Provide the (X, Y) coordinate of the cell's center where the given text is located.  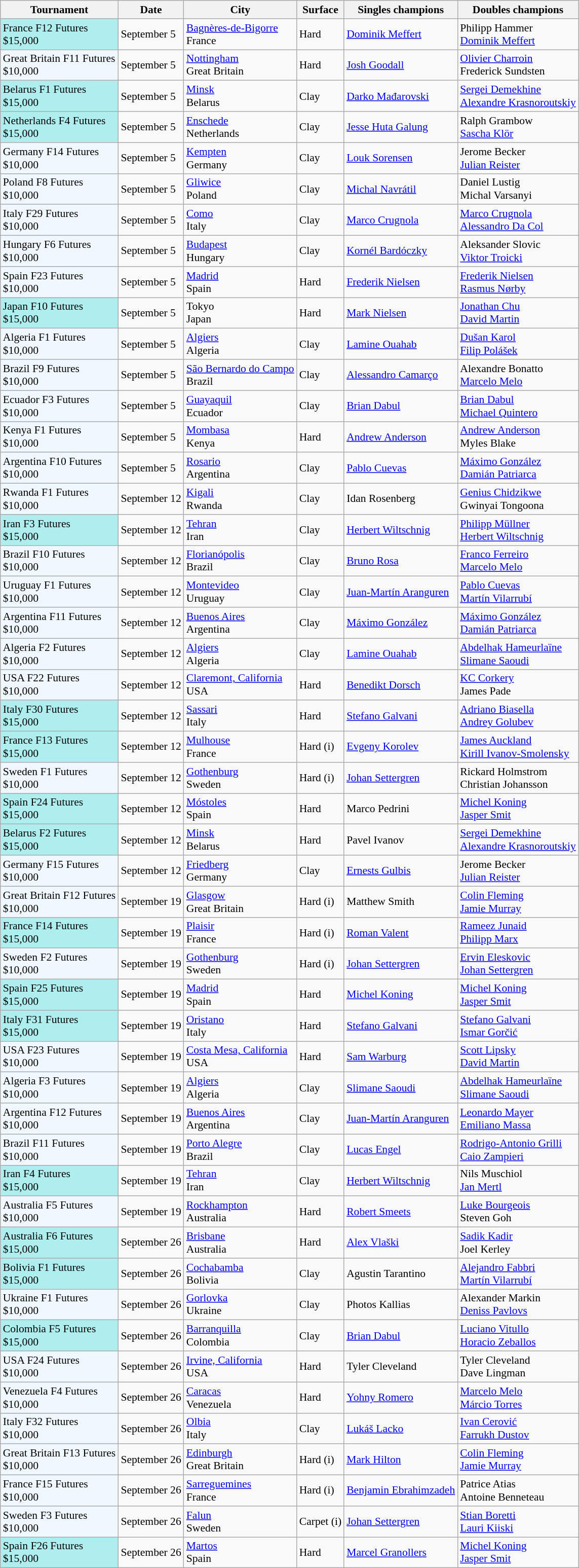
Spain F25 Futures$15,000 (60, 995)
MombasaKenya (240, 437)
Alex Vlaški (401, 1243)
Belarus F1 Futures$15,000 (60, 96)
Máximo González (401, 623)
MontevideoUruguay (240, 592)
USA F23 Futures$10,000 (60, 1056)
Sweden F1 Futures$10,000 (60, 778)
CochabambaBolivia (240, 1273)
Marcelo Melo Márcio Torres (518, 1397)
Spain F26 Futures$15,000 (60, 1552)
Lukáš Lacko (401, 1429)
Rwanda F1 Futures$10,000 (60, 499)
Algeria F3 Futures$10,000 (60, 1088)
Benjamin Ebrahimzadeh (401, 1490)
Colombia F5 Futures$15,000 (60, 1335)
NottinghamGreat Britain (240, 65)
Argentina F12 Futures$10,000 (60, 1118)
Agustin Tarantino (401, 1273)
Marco Crugnola (401, 220)
Nils Muschiol Jan Mertl (518, 1180)
Germany F14 Futures$10,000 (60, 158)
Ivan Cerović Farrukh Dustov (518, 1429)
Michal Navrátil (401, 189)
Stian Boretti Lauri Kiiski (518, 1522)
Tyler Cleveland (401, 1367)
Luciano Vitullo Horacio Zeballos (518, 1335)
Italy F30 Futures$15,000 (60, 716)
Lucas Engel (401, 1150)
Spain F24 Futures$15,000 (60, 809)
GorlovkaUkraine (240, 1305)
Darko Mađarovski (401, 96)
Bagnères-de-BigorreFrance (240, 34)
Venezuela F4 Futures$10,000 (60, 1397)
USA F24 Futures$10,000 (60, 1367)
SassariItaly (240, 716)
TokyoJapan (240, 313)
Rameez Junaid Philipp Marx (518, 933)
ComoItaly (240, 220)
Great Britain F12 Futures$10,000 (60, 901)
Roman Valent (401, 933)
France F15 Futures$10,000 (60, 1490)
Daniel Lustig Michal Varsanyi (518, 189)
GuayaquilEcuador (240, 406)
BarranquillaColombia (240, 1335)
EnschedeNetherlands (240, 127)
Surface (320, 10)
Claremont, CaliforniaUSA (240, 684)
France F13 Futures$15,000 (60, 747)
James Auckland Kirill Ivanov-Smolensky (518, 747)
RockhamptonAustralia (240, 1212)
Dušan Karol Filip Polášek (518, 344)
KigaliRwanda (240, 499)
Andrew Anderson (401, 437)
Mark Nielsen (401, 313)
Matthew Smith (401, 901)
USA F22 Futures$10,000 (60, 684)
Andrew Anderson Myles Blake (518, 437)
MulhouseFrance (240, 747)
Rodrigo-Antonio Grilli Caio Zampieri (518, 1150)
Kenya F1 Futures$10,000 (60, 437)
FriedbergGermany (240, 871)
Marco Crugnola Alessandro Da Col (518, 220)
Sam Warburg (401, 1056)
Olivier Charroin Frederick Sundsten (518, 65)
Poland F8 Futures$10,000 (60, 189)
Aleksander Slovic Viktor Troicki (518, 251)
KC Corkery James Pade (518, 684)
Germany F15 Futures$10,000 (60, 871)
City (240, 10)
Alexandre Bonatto Marcelo Melo (518, 375)
Brazil F11 Futures$10,000 (60, 1150)
Date (151, 10)
Spain F23 Futures$10,000 (60, 282)
Brian Dabul Michael Quintero (518, 406)
SarregueminesFrance (240, 1490)
Benedikt Dorsch (401, 684)
Luke Bourgeois Steven Goh (518, 1212)
Kornél Bardóczky (401, 251)
Franco Ferreiro Marcelo Melo (518, 561)
Jesse Huta Galung (401, 127)
Marcel Granollers (401, 1552)
Uruguay F1 Futures$10,000 (60, 592)
Alejandro Fabbri Martín Vilarrubí (518, 1273)
CaracasVenezuela (240, 1397)
MartosSpain (240, 1552)
Japan F10 Futures$15,000 (60, 313)
Great Britain F13 Futures$10,000 (60, 1460)
Bolivia F1 Futures$15,000 (60, 1273)
Michel Koning (401, 995)
Brazil F9 Futures$10,000 (60, 375)
Costa Mesa, CaliforniaUSA (240, 1056)
Bruno Rosa (401, 561)
Idan Rosenberg (401, 499)
Evgeny Korolev (401, 747)
Hungary F6 Futures$10,000 (60, 251)
Patrice Atias Antoine Benneteau (518, 1490)
Italy F32 Futures$10,000 (60, 1429)
Leonardo Mayer Emiliano Massa (518, 1118)
Frederik Nielsen (401, 282)
Great Britain F11 Futures$10,000 (60, 65)
Irvine, CaliforniaUSA (240, 1367)
Ralph Grambow Sascha Klör (518, 127)
Porto AlegreBrazil (240, 1150)
Scott Lipsky David Martin (518, 1056)
Rickard Holmstrom Christian Johansson (518, 778)
Australia F5 Futures$10,000 (60, 1212)
Marco Pedrini (401, 809)
Sweden F3 Futures$10,000 (60, 1522)
Adriano Biasella Andrey Golubev (518, 716)
Alessandro Camarço (401, 375)
FlorianópolisBrazil (240, 561)
France F12 Futures$15,000 (60, 34)
Slimane Saoudi (401, 1088)
Pablo Cuevas Martín Vilarrubí (518, 592)
Australia F6 Futures$15,000 (60, 1243)
Robert Smeets (401, 1212)
Pavel Ivanov (401, 840)
BrisbaneAustralia (240, 1243)
FalunSweden (240, 1522)
Jonathan Chu David Martin (518, 313)
KemptenGermany (240, 158)
Doubles champions (518, 10)
Argentina F10 Futures$10,000 (60, 468)
EdinburghGreat Britain (240, 1460)
Ervin Eleskovic Johan Settergren (518, 964)
Ecuador F3 Futures$10,000 (60, 406)
BudapestHungary (240, 251)
Carpet (i) (320, 1522)
Iran F4 Futures$15,000 (60, 1180)
Argentina F11 Futures$10,000 (60, 623)
Yohny Romero (401, 1397)
OlbiaItaly (240, 1429)
Alexander Markin Deniss Pavlovs (518, 1305)
Algeria F1 Futures$10,000 (60, 344)
Philipp Müllner Herbert Wiltschnig (518, 530)
Pablo Cuevas (401, 468)
Algeria F2 Futures$10,000 (60, 654)
Tyler Cleveland Dave Lingman (518, 1367)
MóstolesSpain (240, 809)
Genius Chidzikwe Gwinyai Tongoona (518, 499)
Frederik Nielsen Rasmus Nørby (518, 282)
Belarus F2 Futures$15,000 (60, 840)
Sadik Kadir Joel Kerley (518, 1243)
Brazil F10 Futures$10,000 (60, 561)
Tournament (60, 10)
GliwicePoland (240, 189)
Louk Sorensen (401, 158)
Netherlands F4 Futures$15,000 (60, 127)
Dominik Meffert (401, 34)
Ernests Gulbis (401, 871)
Josh Goodall (401, 65)
GlasgowGreat Britain (240, 901)
Photos Kallias (401, 1305)
Sweden F2 Futures$10,000 (60, 964)
RosarioArgentina (240, 468)
Singles champions (401, 10)
São Bernardo do CampoBrazil (240, 375)
France F14 Futures$15,000 (60, 933)
Iran F3 Futures$15,000 (60, 530)
Mark Hilton (401, 1460)
PlaisirFrance (240, 933)
Italy F31 Futures$15,000 (60, 1026)
Ukraine F1 Futures$10,000 (60, 1305)
OristanoItaly (240, 1026)
Stefano Galvani Ismar Gorčić (518, 1026)
Philipp Hammer Dominik Meffert (518, 34)
Italy F29 Futures$10,000 (60, 220)
